From the cell containing the given text, extract its center point as [x, y] coordinate. 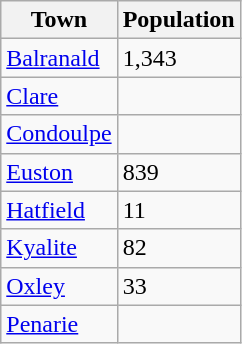
Condoulpe [59, 134]
1,343 [178, 58]
Clare [59, 96]
11 [178, 210]
Penarie [59, 324]
839 [178, 172]
Kyalite [59, 248]
Population [178, 20]
33 [178, 286]
82 [178, 248]
Town [59, 20]
Hatfield [59, 210]
Euston [59, 172]
Balranald [59, 58]
Oxley [59, 286]
